Detect which cell encompasses the target text, then output its (X, Y) center coordinate. 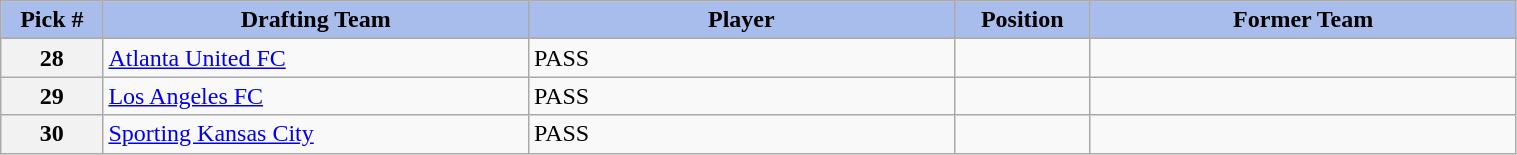
29 (52, 96)
Position (1022, 20)
Drafting Team (316, 20)
Pick # (52, 20)
Los Angeles FC (316, 96)
28 (52, 58)
Sporting Kansas City (316, 134)
Player (742, 20)
Atlanta United FC (316, 58)
Former Team (1303, 20)
30 (52, 134)
